Capture the cell that displays the provided text and extract its [x, y] central coordinate. 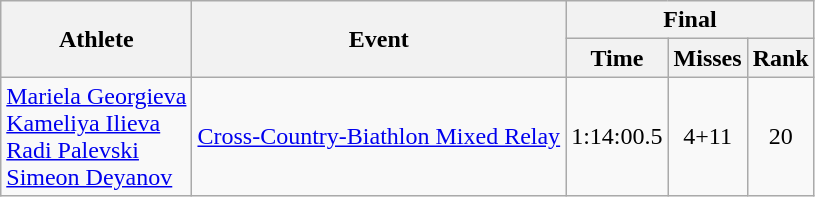
Event [379, 39]
Mariela GeorgievaKameliya IlievaRadi PalevskiSimeon Deyanov [96, 136]
Final [690, 20]
Time [617, 58]
20 [780, 136]
Misses [708, 58]
Athlete [96, 39]
Cross-Country-Biathlon Mixed Relay [379, 136]
1:14:00.5 [617, 136]
4+11 [708, 136]
Rank [780, 58]
